Pinpoint the cell where the given text exists, returning its (X, Y) midpoint coordinate. 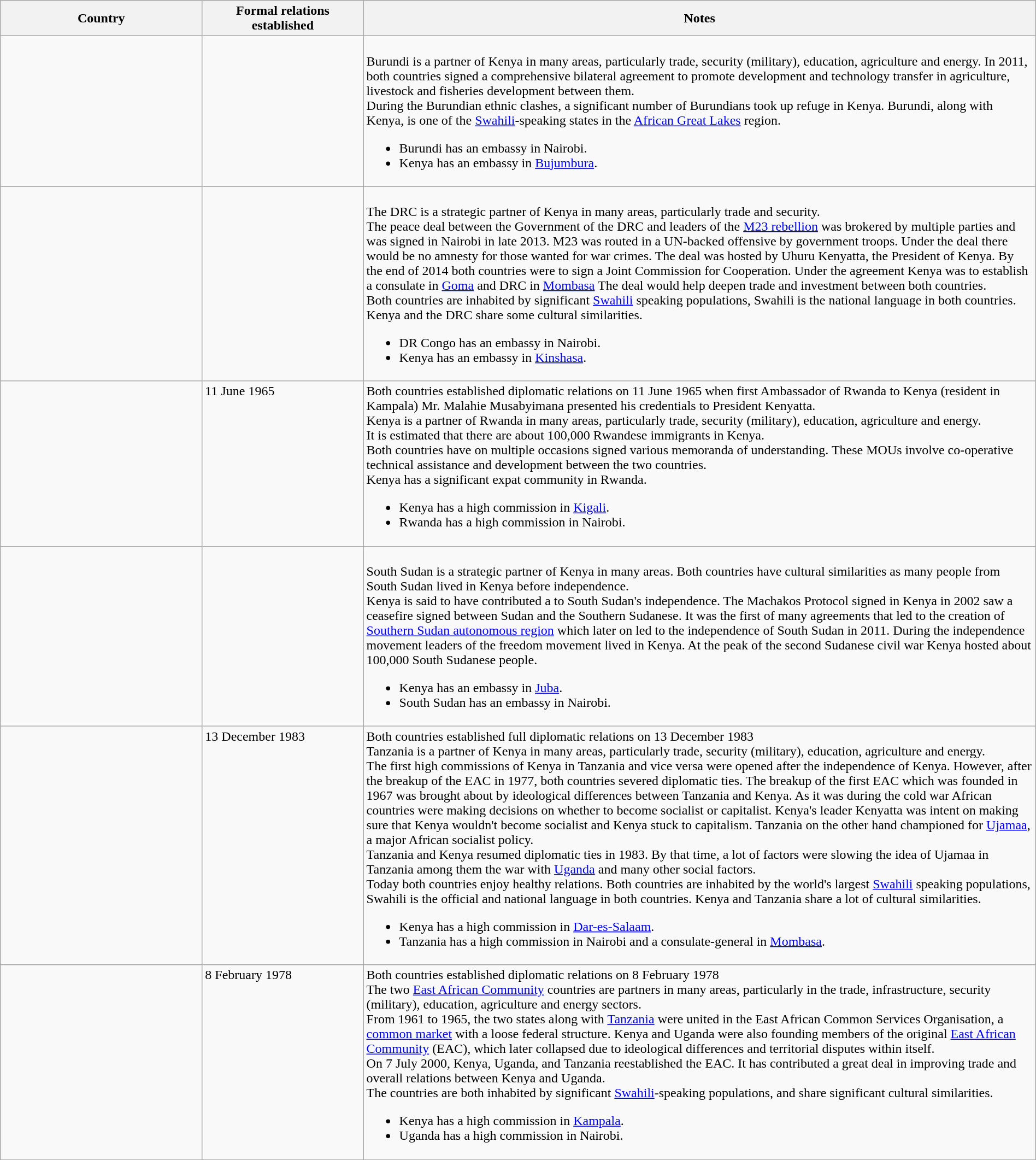
Country (102, 19)
11 June 1965 (283, 464)
Formal relations established (283, 19)
8 February 1978 (283, 1062)
Notes (699, 19)
13 December 1983 (283, 845)
